Search for the cell housing the specified text and yield its (x, y) center coordinate. 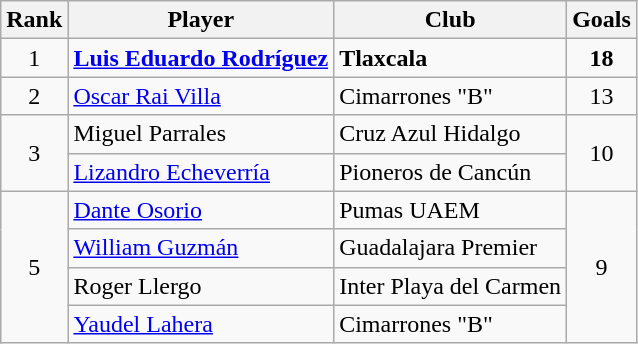
Tlaxcala (450, 58)
Roger Llergo (201, 286)
2 (34, 96)
Luis Eduardo Rodríguez (201, 58)
Dante Osorio (201, 210)
William Guzmán (201, 248)
Yaudel Lahera (201, 324)
Inter Playa del Carmen (450, 286)
5 (34, 267)
Club (450, 20)
Pumas UAEM (450, 210)
Miguel Parrales (201, 134)
10 (602, 153)
13 (602, 96)
Guadalajara Premier (450, 248)
3 (34, 153)
Oscar Rai Villa (201, 96)
Rank (34, 20)
9 (602, 267)
Cruz Azul Hidalgo (450, 134)
18 (602, 58)
Pioneros de Cancún (450, 172)
Goals (602, 20)
Lizandro Echeverría (201, 172)
Player (201, 20)
1 (34, 58)
